Locate the cell with the specified text and output its (x, y) center coordinate. 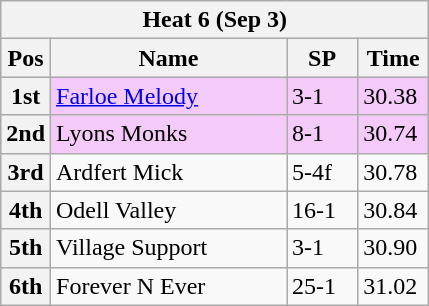
30.78 (394, 172)
30.38 (394, 96)
3rd (26, 172)
Time (394, 58)
Lyons Monks (169, 134)
1st (26, 96)
Forever N Ever (169, 286)
6th (26, 286)
Heat 6 (Sep 3) (215, 20)
5th (26, 248)
SP (322, 58)
16-1 (322, 210)
Name (169, 58)
Odell Valley (169, 210)
Pos (26, 58)
Ardfert Mick (169, 172)
31.02 (394, 286)
2nd (26, 134)
30.84 (394, 210)
5-4f (322, 172)
4th (26, 210)
Farloe Melody (169, 96)
Village Support (169, 248)
30.74 (394, 134)
30.90 (394, 248)
25-1 (322, 286)
8-1 (322, 134)
